From the cell containing the given text, extract its center point as (X, Y) coordinate. 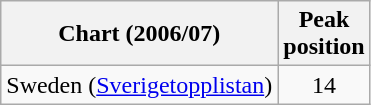
Chart (2006/07) (140, 34)
Peak position (324, 34)
Sweden (Sverigetopplistan) (140, 85)
14 (324, 85)
